Provide the [x, y] coordinate of the cell's center where the given text is located.  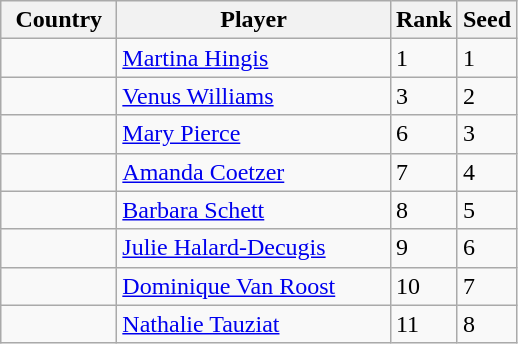
Player [254, 20]
Mary Pierce [254, 134]
Seed [486, 20]
Martina Hingis [254, 58]
Barbara Schett [254, 210]
Rank [424, 20]
Nathalie Tauziat [254, 324]
Country [59, 20]
Venus Williams [254, 96]
Dominique Van Roost [254, 286]
2 [486, 96]
4 [486, 172]
Julie Halard-Decugis [254, 248]
10 [424, 286]
9 [424, 248]
5 [486, 210]
Amanda Coetzer [254, 172]
11 [424, 324]
